For the text-containing cell, return its midpoint in (x, y) coordinate format. 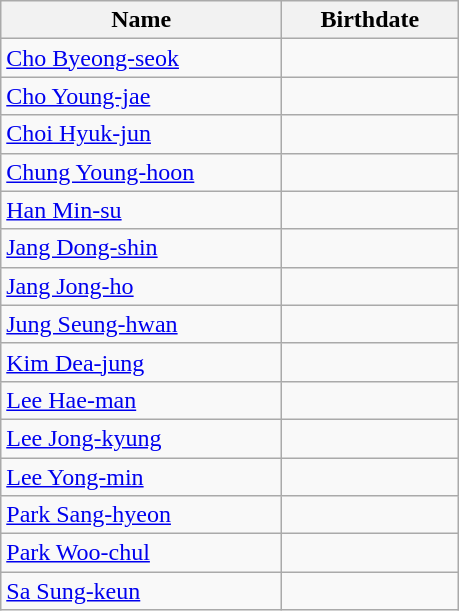
Name (142, 20)
Choi Hyuk-jun (142, 134)
Jang Dong-shin (142, 248)
Sa Sung-keun (142, 591)
Park Woo-chul (142, 553)
Birthdate (370, 20)
Cho Byeong-seok (142, 58)
Lee Yong-min (142, 477)
Jang Jong-ho (142, 286)
Lee Hae-man (142, 400)
Jung Seung-hwan (142, 324)
Lee Jong-kyung (142, 438)
Cho Young-jae (142, 96)
Han Min-su (142, 210)
Kim Dea-jung (142, 362)
Park Sang-hyeon (142, 515)
Chung Young-hoon (142, 172)
